For the text-containing cell, return its midpoint in (X, Y) coordinate format. 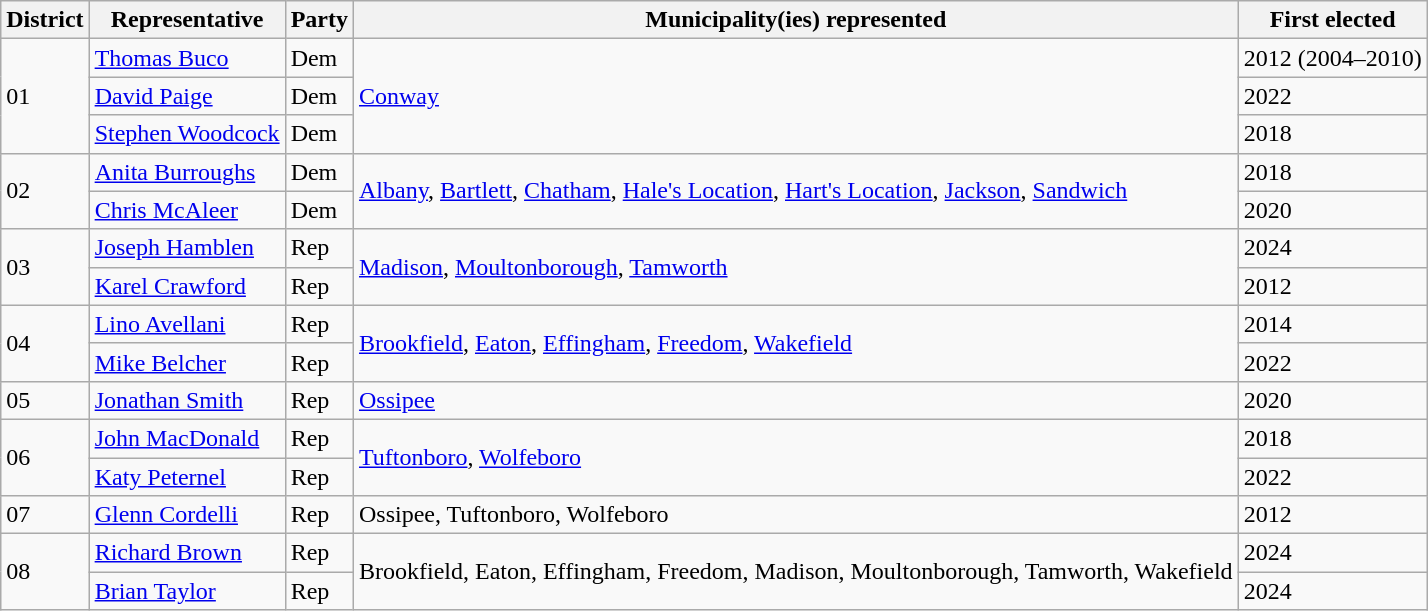
Jonathan Smith (187, 400)
Chris McAleer (187, 210)
District (45, 20)
06 (45, 457)
Glenn Cordelli (187, 515)
05 (45, 400)
Stephen Woodcock (187, 134)
Tuftonboro, Wolfeboro (796, 457)
Albany, Bartlett, Chatham, Hale's Location, Hart's Location, Jackson, Sandwich (796, 191)
2014 (1332, 324)
03 (45, 267)
David Paige (187, 96)
Richard Brown (187, 553)
Katy Peternel (187, 477)
2012 (2004–2010) (1332, 58)
Madison, Moultonborough, Tamworth (796, 267)
Thomas Buco (187, 58)
Mike Belcher (187, 362)
07 (45, 515)
Lino Avellani (187, 324)
04 (45, 343)
Joseph Hamblen (187, 248)
Conway (796, 96)
02 (45, 191)
01 (45, 96)
Karel Crawford (187, 286)
Representative (187, 20)
Brian Taylor (187, 591)
First elected (1332, 20)
Anita Burroughs (187, 172)
Brookfield, Eaton, Effingham, Freedom, Madison, Moultonborough, Tamworth, Wakefield (796, 572)
Party (319, 20)
John MacDonald (187, 438)
Ossipee, Tuftonboro, Wolfeboro (796, 515)
Ossipee (796, 400)
Brookfield, Eaton, Effingham, Freedom, Wakefield (796, 343)
Municipality(ies) represented (796, 20)
08 (45, 572)
